Return the (x, y) coordinate for the center point of the cell that contains the specified text.  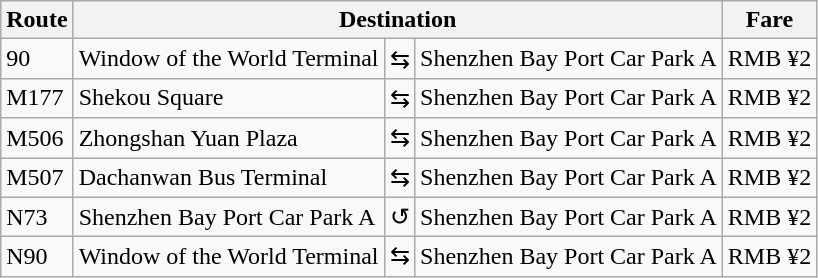
Route (37, 20)
Shekou Square (228, 98)
M177 (37, 98)
Dachanwan Bus Terminal (228, 178)
M507 (37, 178)
Destination (398, 20)
M506 (37, 138)
Fare (769, 20)
N73 (37, 217)
N90 (37, 257)
↺ (400, 217)
Zhongshan Yuan Plaza (228, 138)
90 (37, 59)
